Return (X, Y) of the center of cell containing provided text 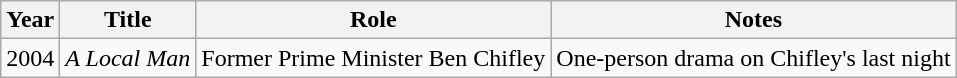
Title (128, 20)
Role (374, 20)
One-person drama on Chifley's last night (754, 58)
A Local Man (128, 58)
2004 (30, 58)
Former Prime Minister Ben Chifley (374, 58)
Year (30, 20)
Notes (754, 20)
